Capture the cell that displays the provided text and extract its [X, Y] central coordinate. 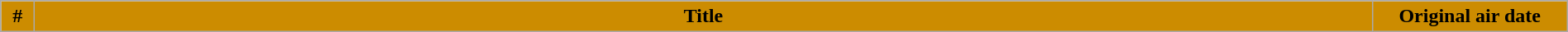
Title [703, 16]
# [18, 16]
Original air date [1470, 16]
